Locate the cell with the specified text and output its [x, y] center coordinate. 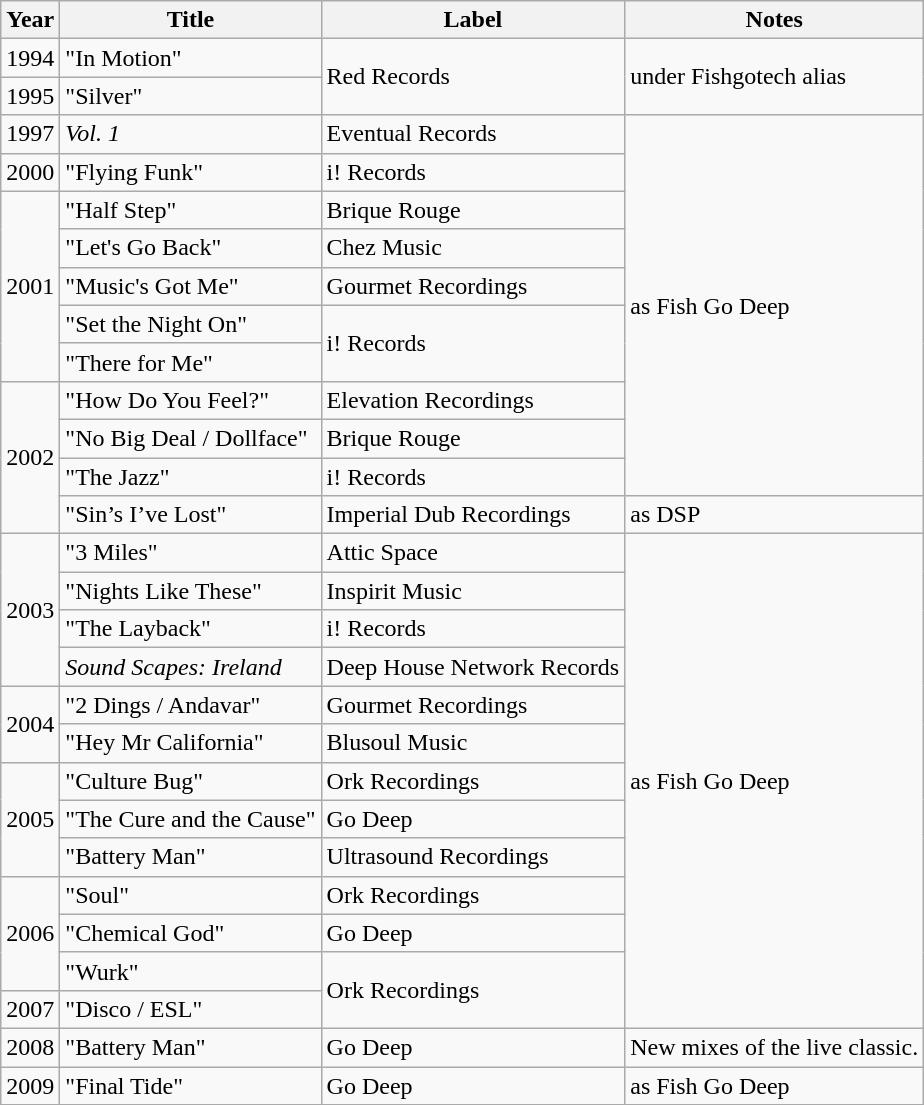
"How Do You Feel?" [190, 400]
as DSP [774, 515]
"Nights Like These" [190, 591]
Sound Scapes: Ireland [190, 667]
"Flying Funk" [190, 172]
1995 [30, 96]
"Music's Got Me" [190, 286]
"There for Me" [190, 362]
Attic Space [473, 553]
2008 [30, 1047]
"The Jazz" [190, 477]
"Hey Mr California" [190, 743]
"Final Tide" [190, 1085]
Deep House Network Records [473, 667]
"Set the Night On" [190, 324]
"No Big Deal / Dollface" [190, 438]
2000 [30, 172]
"Soul" [190, 895]
"3 Miles" [190, 553]
under Fishgotech alias [774, 77]
2007 [30, 1009]
2006 [30, 933]
Inspirit Music [473, 591]
2004 [30, 724]
2005 [30, 819]
Chez Music [473, 248]
Vol. 1 [190, 134]
"In Motion" [190, 58]
"Wurk" [190, 971]
"Chemical God" [190, 933]
"Sin’s I’ve Lost" [190, 515]
1997 [30, 134]
Blusoul Music [473, 743]
Year [30, 20]
"Culture Bug" [190, 781]
"Let's Go Back" [190, 248]
2003 [30, 610]
"The Layback" [190, 629]
Elevation Recordings [473, 400]
"Half Step" [190, 210]
"2 Dings / Andavar" [190, 705]
Red Records [473, 77]
"Disco / ESL" [190, 1009]
Notes [774, 20]
Label [473, 20]
Imperial Dub Recordings [473, 515]
2002 [30, 457]
Title [190, 20]
"Silver" [190, 96]
New mixes of the live classic. [774, 1047]
"The Cure and the Cause" [190, 819]
2009 [30, 1085]
Eventual Records [473, 134]
Ultrasound Recordings [473, 857]
2001 [30, 286]
1994 [30, 58]
